Output the (x, y) coordinate of the center of the cell containing the given text.  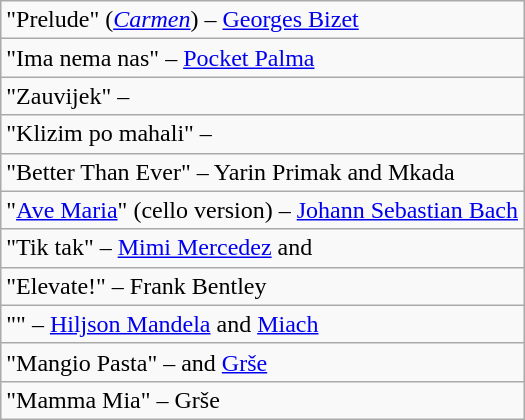
"Ima nema nas" – Pocket Palma (262, 58)
"Tik tak" – Mimi Mercedez and (262, 248)
"Klizim po mahali" – (262, 134)
"Elevate!" – Frank Bentley (262, 286)
"Prelude" (Carmen) – Georges Bizet (262, 20)
"Mangio Pasta" – and Grše (262, 362)
"Zauvijek" – (262, 96)
"" – Hiljson Mandela and Miach (262, 324)
"Mamma Mia" – Grše (262, 400)
"Ave Maria" (cello version) – Johann Sebastian Bach (262, 210)
"Better Than Ever" – Yarin Primak and Mkada (262, 172)
